Determine the [X, Y] coordinate at the center of the cell enclosing the given text.  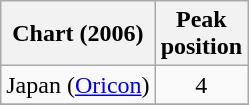
4 [201, 85]
Peakposition [201, 34]
Japan (Oricon) [78, 85]
Chart (2006) [78, 34]
